Output the (x, y) coordinate of the center of the cell containing the given text.  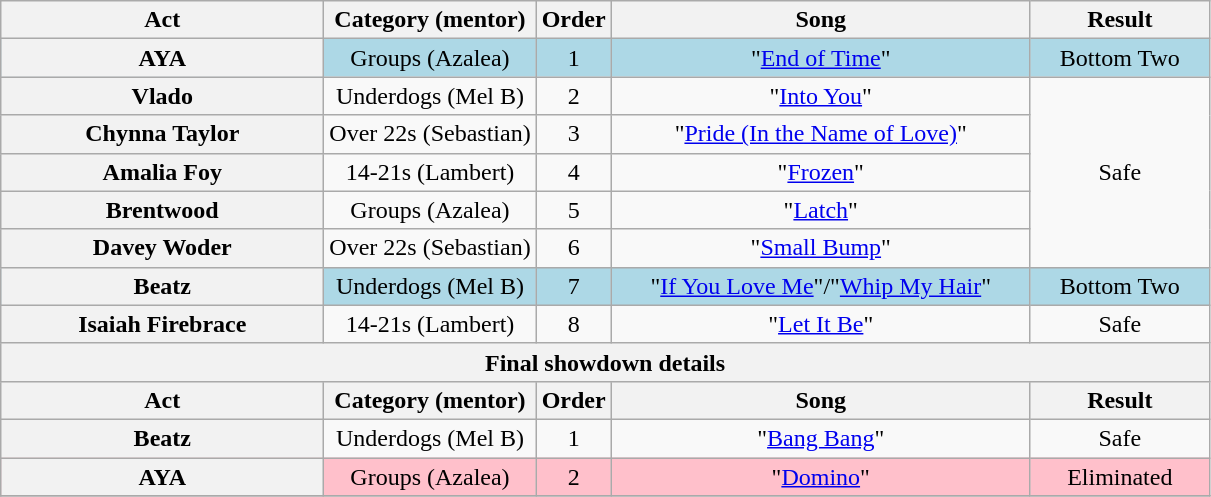
Eliminated (1120, 477)
"Bang Bang" (820, 438)
Davey Woder (162, 248)
4 (574, 172)
"Small Bump" (820, 248)
3 (574, 134)
Isaiah Firebrace (162, 324)
"Domino" (820, 477)
"Into You" (820, 96)
7 (574, 286)
Amalia Foy (162, 172)
"End of Time" (820, 58)
Vlado (162, 96)
"If You Love Me"/"Whip My Hair" (820, 286)
6 (574, 248)
"Latch" (820, 210)
"Pride (In the Name of Love)" (820, 134)
Brentwood (162, 210)
"Let It Be" (820, 324)
Chynna Taylor (162, 134)
5 (574, 210)
Final showdown details (606, 362)
8 (574, 324)
"Frozen" (820, 172)
